Provide the (x, y) coordinate of the cell's center where the given text is located.  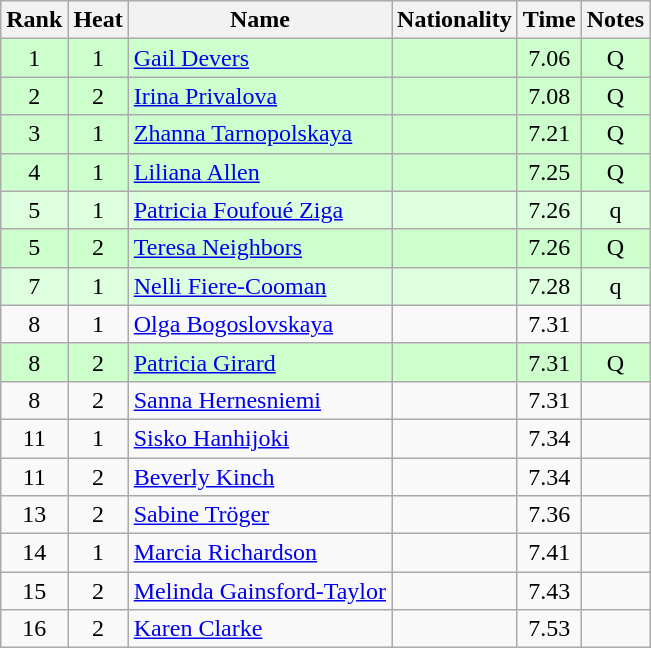
Sisko Hanhijoki (260, 438)
14 (34, 553)
Time (549, 20)
Notes (615, 20)
7.28 (549, 286)
Karen Clarke (260, 629)
Olga Bogoslovskaya (260, 324)
Nationality (455, 20)
Zhanna Tarnopolskaya (260, 134)
Gail Devers (260, 58)
Sabine Tröger (260, 515)
13 (34, 515)
Teresa Neighbors (260, 248)
Name (260, 20)
Sanna Hernesniemi (260, 400)
Patricia Girard (260, 362)
Liliana Allen (260, 172)
Marcia Richardson (260, 553)
7.06 (549, 58)
Melinda Gainsford-Taylor (260, 591)
15 (34, 591)
7.25 (549, 172)
7 (34, 286)
7.53 (549, 629)
Irina Privalova (260, 96)
7.41 (549, 553)
Nelli Fiere-Cooman (260, 286)
3 (34, 134)
7.36 (549, 515)
Patricia Foufoué Ziga (260, 210)
7.21 (549, 134)
7.08 (549, 96)
7.43 (549, 591)
Rank (34, 20)
Heat (98, 20)
Beverly Kinch (260, 477)
4 (34, 172)
16 (34, 629)
